Scan for the cell matching the given text and deliver its (x, y) coordinate at center. 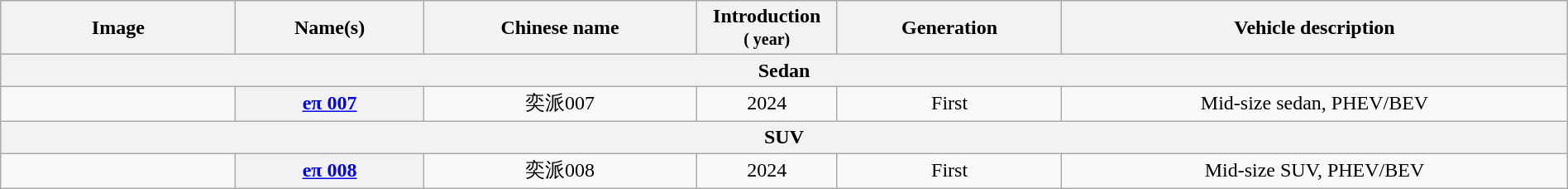
Sedan (784, 70)
Generation (949, 28)
Name(s) (329, 28)
奕派007 (560, 104)
Introduction( year) (767, 28)
SUV (784, 137)
eπ 008 (329, 171)
Mid-size sedan, PHEV/BEV (1315, 104)
奕派008 (560, 171)
Chinese name (560, 28)
Mid-size SUV, PHEV/BEV (1315, 171)
Vehicle description (1315, 28)
Image (118, 28)
eπ 007 (329, 104)
